Output the (x, y) coordinate of the center of the cell containing the given text.  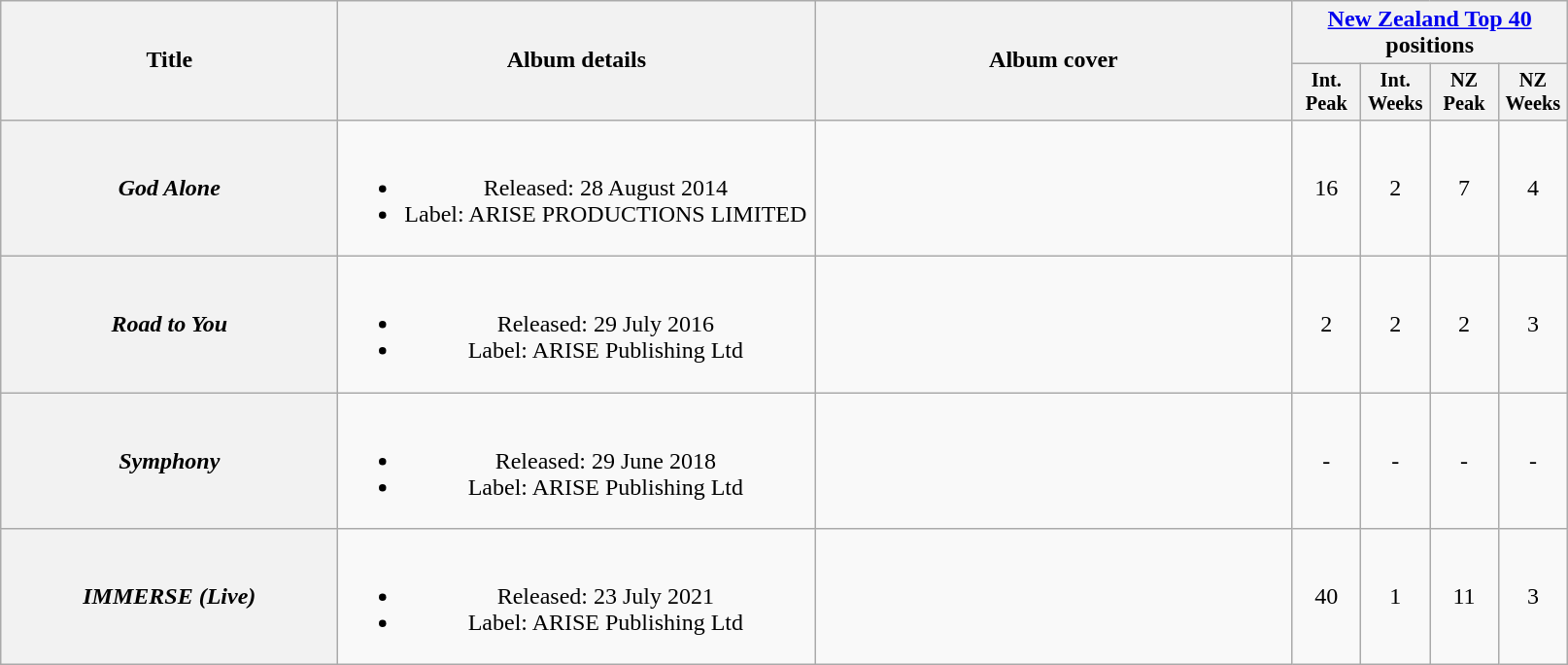
Int. Peak (1327, 92)
Title (169, 60)
Released: 29 June 2018Label: ARISE Publishing Ltd (577, 461)
40 (1327, 597)
11 (1465, 597)
IMMERSE (Live) (169, 597)
NZ Peak (1465, 92)
16 (1327, 188)
Released: 23 July 2021Label: ARISE Publishing Ltd (577, 597)
God Alone (169, 188)
Album details (577, 60)
NZ Weeks (1533, 92)
Road to You (169, 325)
7 (1465, 188)
Released: 29 July 2016Label: ARISE Publishing Ltd (577, 325)
Album cover (1053, 60)
New Zealand Top 40 positions (1430, 33)
4 (1533, 188)
Symphony (169, 461)
Int. Weeks (1395, 92)
1 (1395, 597)
Released: 28 August 2014Label: ARISE PRODUCTIONS LIMITED (577, 188)
